Output the [X, Y] coordinate of the center of the cell containing the given text.  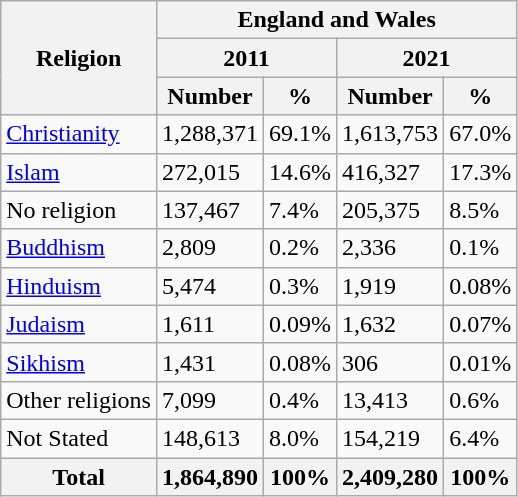
272,015 [210, 172]
137,467 [210, 210]
Hinduism [79, 286]
0.01% [480, 362]
No religion [79, 210]
Judaism [79, 324]
416,327 [390, 172]
14.6% [300, 172]
0.6% [480, 400]
306 [390, 362]
1,864,890 [210, 477]
1,611 [210, 324]
Total [79, 477]
13,413 [390, 400]
2,336 [390, 248]
Other religions [79, 400]
2,409,280 [390, 477]
0.2% [300, 248]
17.3% [480, 172]
8.0% [300, 438]
2021 [427, 58]
2011 [246, 58]
1,613,753 [390, 134]
1,288,371 [210, 134]
1,431 [210, 362]
0.1% [480, 248]
Religion [79, 58]
2,809 [210, 248]
5,474 [210, 286]
Buddhism [79, 248]
67.0% [480, 134]
Not Stated [79, 438]
7,099 [210, 400]
England and Wales [336, 20]
205,375 [390, 210]
148,613 [210, 438]
6.4% [480, 438]
8.5% [480, 210]
Christianity [79, 134]
69.1% [300, 134]
0.3% [300, 286]
0.07% [480, 324]
Islam [79, 172]
1,919 [390, 286]
0.4% [300, 400]
0.09% [300, 324]
154,219 [390, 438]
Sikhism [79, 362]
7.4% [300, 210]
1,632 [390, 324]
